Scan for the cell matching the given text and deliver its (X, Y) coordinate at center. 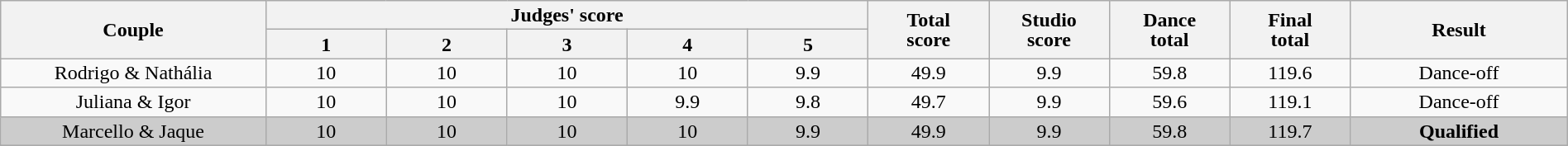
59.6 (1169, 102)
Totalscore (929, 30)
Studioscore (1049, 30)
Finaltotal (1290, 30)
Qualified (1459, 130)
119.7 (1290, 130)
Marcello & Jaque (134, 130)
Result (1459, 30)
119.1 (1290, 102)
5 (808, 45)
9.8 (808, 102)
Couple (134, 30)
Judges' score (567, 15)
49.7 (929, 102)
Rodrigo & Nathália (134, 73)
4 (687, 45)
2 (447, 45)
119.6 (1290, 73)
Juliana & Igor (134, 102)
1 (326, 45)
Dancetotal (1169, 30)
3 (567, 45)
